Detect which cell encompasses the target text, then output its [X, Y] center coordinate. 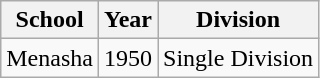
1950 [128, 58]
Year [128, 20]
Division [238, 20]
Menasha [50, 58]
School [50, 20]
Single Division [238, 58]
